Find where the given text appears and provide that cell's center as (x, y) coordinate. 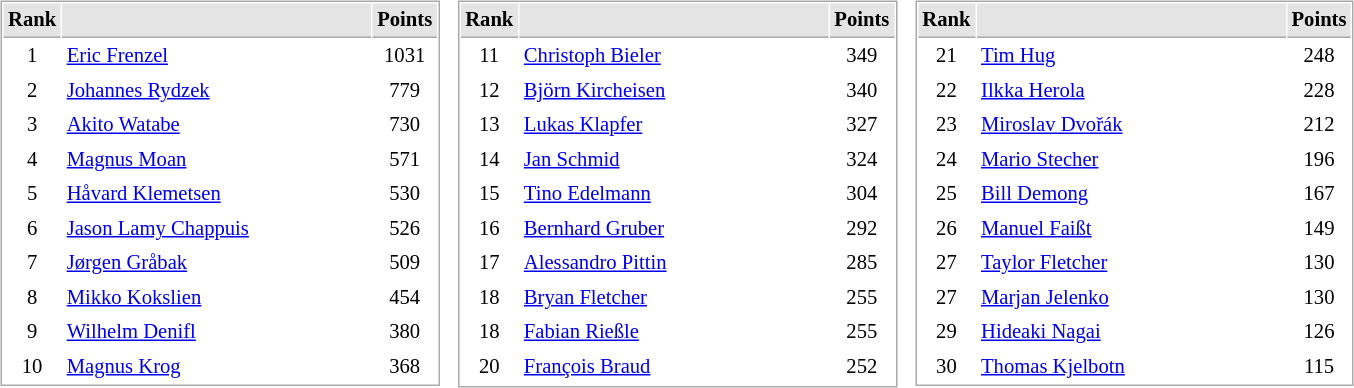
196 (1319, 160)
17 (490, 262)
1031 (405, 56)
15 (490, 194)
12 (490, 90)
8 (32, 298)
24 (946, 160)
Mikko Kokslien (216, 298)
Eric Frenzel (216, 56)
11 (490, 56)
324 (862, 160)
21 (946, 56)
Lukas Klapfer (674, 124)
228 (1319, 90)
20 (490, 366)
Miroslav Dvořák (1132, 124)
26 (946, 228)
2 (32, 90)
252 (862, 366)
Christoph Bieler (674, 56)
Bernhard Gruber (674, 228)
248 (1319, 56)
14 (490, 160)
4 (32, 160)
Taylor Fletcher (1132, 262)
Bryan Fletcher (674, 298)
212 (1319, 124)
454 (405, 298)
Alessandro Pittin (674, 262)
Tim Hug (1132, 56)
285 (862, 262)
340 (862, 90)
10 (32, 366)
9 (32, 332)
530 (405, 194)
Thomas Kjelbotn (1132, 366)
Magnus Krog (216, 366)
Fabian Rießle (674, 332)
167 (1319, 194)
571 (405, 160)
François Braud (674, 366)
Manuel Faißt (1132, 228)
380 (405, 332)
349 (862, 56)
Akito Watabe (216, 124)
Johannes Rydzek (216, 90)
13 (490, 124)
304 (862, 194)
526 (405, 228)
368 (405, 366)
Håvard Klemetsen (216, 194)
6 (32, 228)
Marjan Jelenko (1132, 298)
Hideaki Nagai (1132, 332)
509 (405, 262)
115 (1319, 366)
Bill Demong (1132, 194)
Mario Stecher (1132, 160)
3 (32, 124)
149 (1319, 228)
7 (32, 262)
327 (862, 124)
Jason Lamy Chappuis (216, 228)
22 (946, 90)
Wilhelm Denifl (216, 332)
16 (490, 228)
Jan Schmid (674, 160)
29 (946, 332)
730 (405, 124)
126 (1319, 332)
292 (862, 228)
25 (946, 194)
30 (946, 366)
Tino Edelmann (674, 194)
Jørgen Gråbak (216, 262)
Magnus Moan (216, 160)
1 (32, 56)
779 (405, 90)
5 (32, 194)
23 (946, 124)
Ilkka Herola (1132, 90)
Björn Kircheisen (674, 90)
